Find where the given text appears and provide that cell's center as [x, y] coordinate. 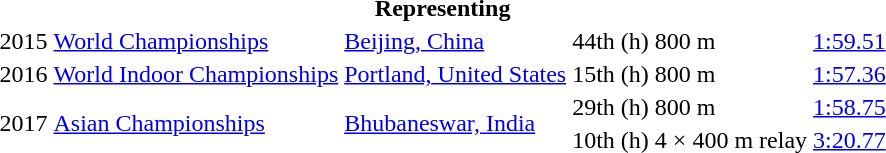
Portland, United States [456, 74]
Beijing, China [456, 41]
World Indoor Championships [196, 74]
15th (h) [611, 74]
World Championships [196, 41]
29th (h) [611, 107]
44th (h) [611, 41]
